Return the (x, y) coordinate for the center point of the cell that contains the specified text.  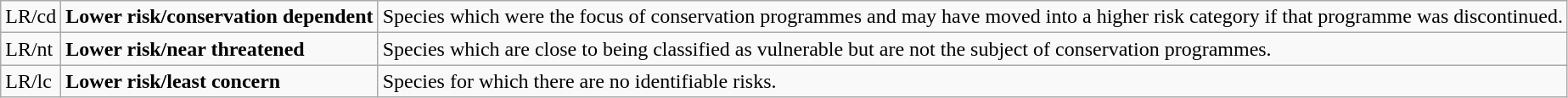
Species which are close to being classified as vulnerable but are not the subject of conservation programmes. (973, 49)
Species for which there are no identifiable risks. (973, 81)
Species which were the focus of conservation programmes and may have moved into a higher risk category if that programme was discontinued. (973, 17)
Lower risk/least concern (219, 81)
LR/cd (31, 17)
LR/lc (31, 81)
Lower risk/near threatened (219, 49)
Lower risk/conservation dependent (219, 17)
LR/nt (31, 49)
